Return the (x, y) coordinate for the center point of the cell that contains the specified text.  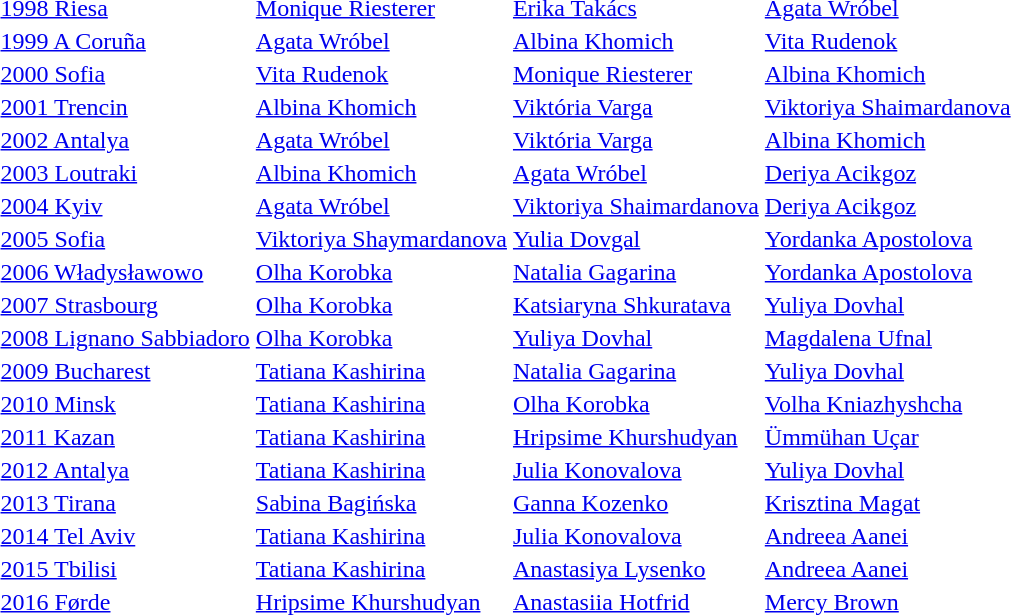
Viktoriya Shaymardanova (381, 239)
Ganna Kozenko (636, 503)
Yulia Dovgal (636, 239)
Katsiaryna Shkuratava (636, 305)
Hripsime Khurshudyan (636, 437)
Anastasiya Lysenko (636, 569)
Viktoriya Shaimardanova (636, 206)
Sabina Bagińska (381, 503)
Yuliya Dovhal (636, 338)
Vita Rudenok (381, 74)
Monique Riesterer (636, 74)
